Return (x, y) of the center of cell containing provided text 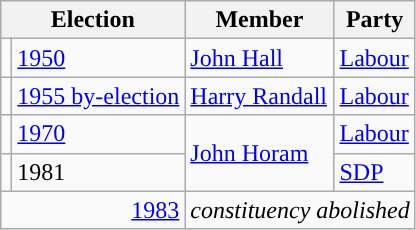
Member (260, 20)
1983 (93, 210)
Harry Randall (260, 96)
1955 by-election (98, 96)
1950 (98, 58)
1981 (98, 172)
Party (374, 20)
John Hall (260, 58)
Election (93, 20)
1970 (98, 134)
constituency abolished (300, 210)
John Horam (260, 153)
SDP (374, 172)
